Locate the cell with the specified text and output its [X, Y] center coordinate. 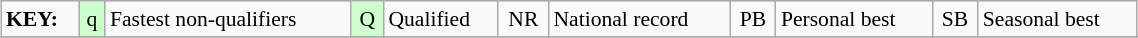
Q [367, 19]
Personal best [854, 19]
Fastest non-qualifiers [228, 19]
Seasonal best [1058, 19]
SB [955, 19]
Qualified [440, 19]
PB [753, 19]
National record [639, 19]
NR [523, 19]
KEY: [40, 19]
q [92, 19]
